Output the (X, Y) coordinate of the center of the cell containing the given text.  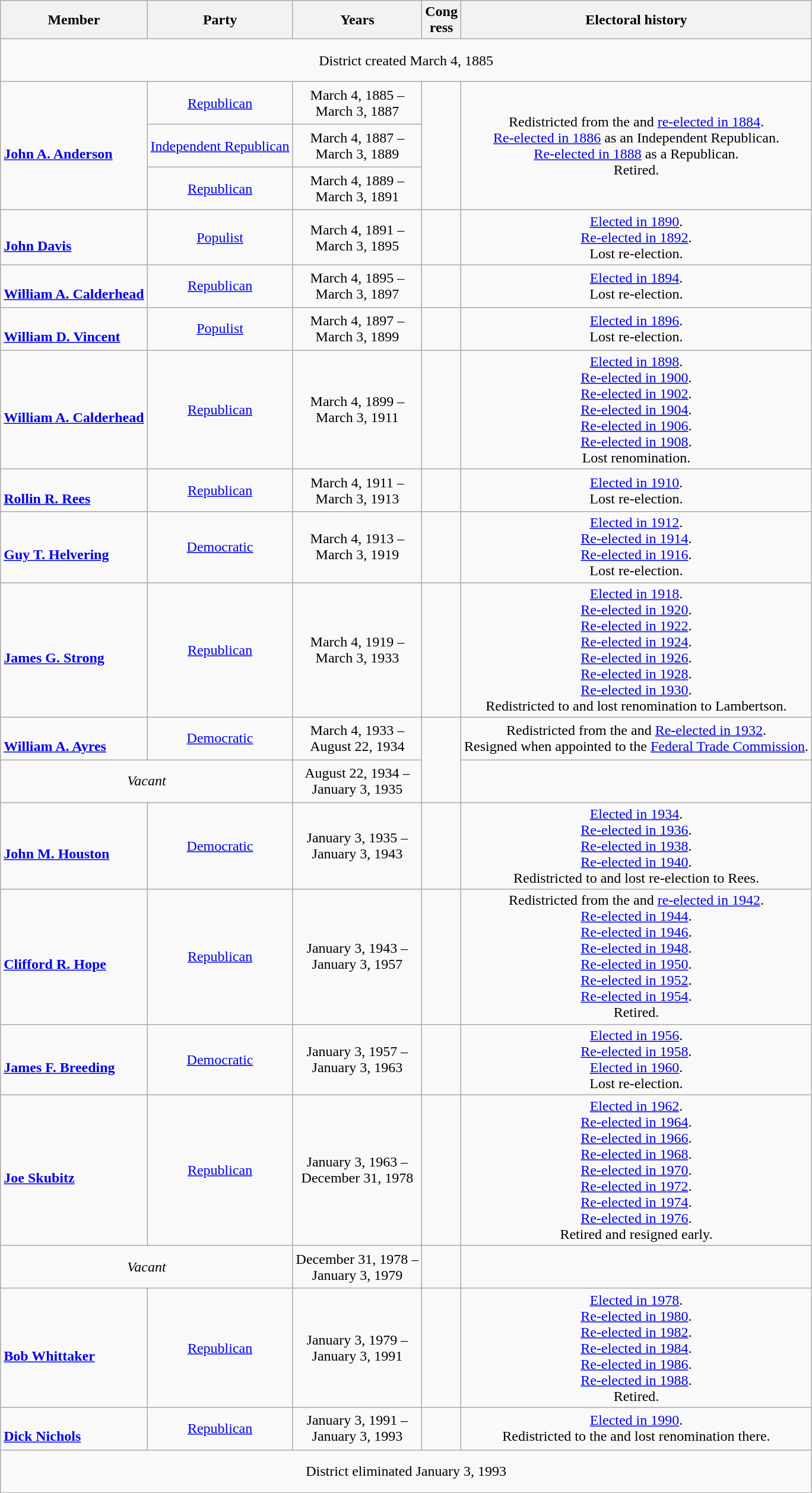
March 4, 1895 –March 3, 1897 (357, 286)
January 3, 1935 –January 3, 1943 (357, 846)
March 4, 1887 –March 3, 1889 (357, 146)
March 4, 1899 –March 3, 1911 (357, 410)
Elected in 1898.Re-elected in 1900.Re-elected in 1902.Re-elected in 1904.Re-elected in 1906.Re-elected in 1908.Lost renomination. (636, 410)
John A. Anderson (74, 146)
Elected in 1894.Lost re-election. (636, 286)
Joe Skubitz (74, 1170)
District eliminated January 3, 1993 (406, 1471)
March 4, 1913 –March 3, 1919 (357, 547)
Guy T. Helvering (74, 547)
March 4, 1891 –March 3, 1895 (357, 237)
January 3, 1963 –December 31, 1978 (357, 1170)
Elected in 1934.Re-elected in 1936.Re-elected in 1938.Re-elected in 1940.Redistricted to and lost re-election to Rees. (636, 846)
Party (220, 20)
March 4, 1919 –March 3, 1933 (357, 649)
Clifford R. Hope (74, 957)
January 3, 1979 –January 3, 1991 (357, 1348)
Redistricted from the and Re-elected in 1932.Resigned when appointed to the Federal Trade Commission. (636, 738)
Electoral history (636, 20)
James F. Breeding (74, 1059)
Elected in 1912.Re-elected in 1914.Re-elected in 1916.Lost re-election. (636, 547)
Elected in 1978.Re-elected in 1980.Re-elected in 1982.Re-elected in 1984.Re-elected in 1986.Re-elected in 1988.Retired. (636, 1348)
March 4, 1885 –March 3, 1887 (357, 103)
District created March 4, 1885 (406, 61)
March 4, 1933 –August 22, 1934 (357, 738)
Bob Whittaker (74, 1348)
John M. Houston (74, 846)
Redistricted from the and re-elected in 1884.Re-elected in 1886 as an Independent Republican.Re-elected in 1888 as a Republican.Retired. (636, 146)
March 4, 1897 –March 3, 1899 (357, 329)
Years (357, 20)
Member (74, 20)
Elected in 1990.Redistricted to the and lost renomination there. (636, 1428)
James G. Strong (74, 649)
Elected in 1910.Lost re-election. (636, 490)
William A. Ayres (74, 738)
William D. Vincent (74, 329)
Elected in 1956.Re-elected in 1958.Elected in 1960.Lost re-election. (636, 1059)
March 4, 1911 –March 3, 1913 (357, 490)
Dick Nichols (74, 1428)
March 4, 1889 –March 3, 1891 (357, 189)
Independent Republican (220, 146)
Elected in 1890.Re-elected in 1892.Lost re-election. (636, 237)
Congress (442, 20)
January 3, 1991 –January 3, 1993 (357, 1428)
December 31, 1978 –January 3, 1979 (357, 1267)
August 22, 1934 –January 3, 1935 (357, 781)
January 3, 1943 –January 3, 1957 (357, 957)
Rollin R. Rees (74, 490)
John Davis (74, 237)
January 3, 1957 –January 3, 1963 (357, 1059)
Elected in 1896.Lost re-election. (636, 329)
